Pinpoint the cell where the given text exists, returning its (X, Y) midpoint coordinate. 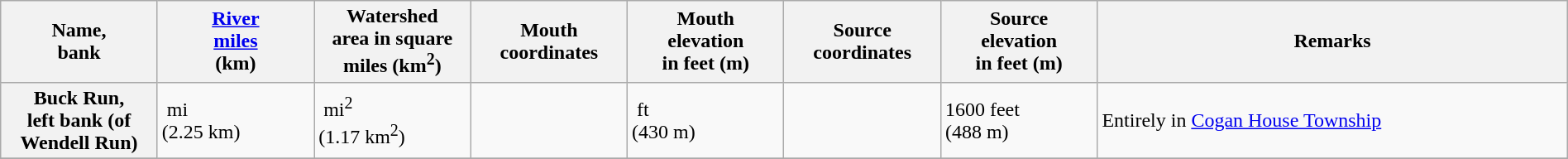
ft (430 m) (706, 120)
Name, bank (79, 41)
Entirely in Cogan House Township (1332, 120)
1600 feet(488 m) (1019, 120)
Watershedarea in square miles (km2) (392, 41)
mi2 (1.17 km2) (392, 120)
mi (2.25 km) (235, 120)
Source elevation in feet (m) (1019, 41)
Source coordinates (862, 41)
Mouth coordinates (549, 41)
Mouth elevation in feet (m) (706, 41)
Remarks (1332, 41)
River miles (km) (235, 41)
Buck Run,left bank (of Wendell Run) (79, 120)
